Return the (X, Y) coordinate for the center point of the cell that contains the specified text.  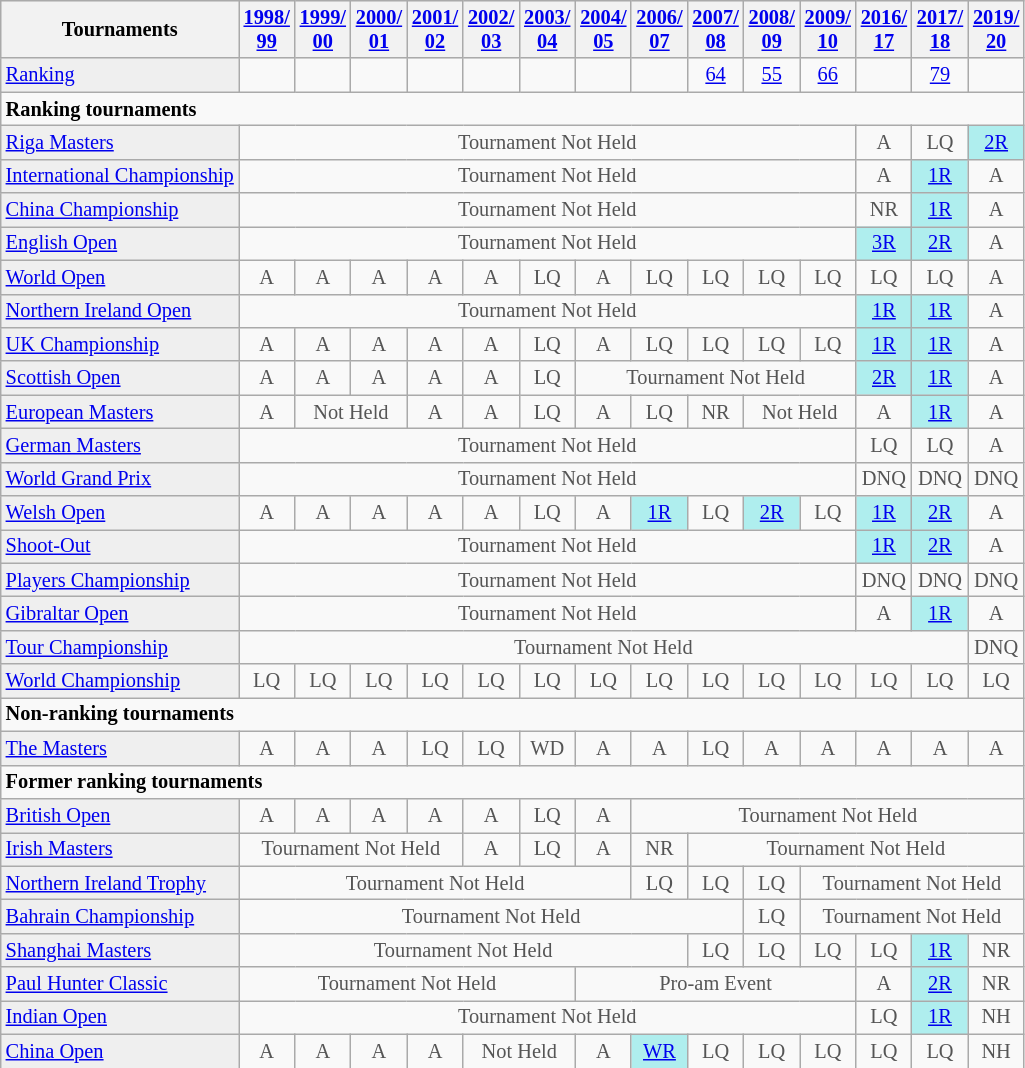
Scottish Open (120, 378)
China Open (120, 1051)
Players Championship (120, 580)
Former ranking tournaments (512, 782)
European Masters (120, 412)
2007/08 (716, 29)
2016/17 (884, 29)
Welsh Open (120, 513)
1999/00 (323, 29)
2001/02 (435, 29)
WR (659, 1051)
Tour Championship (120, 647)
Pro-am Event (716, 984)
Northern Ireland Trophy (120, 883)
Indian Open (120, 1017)
The Masters (120, 748)
2003/04 (547, 29)
Non-ranking tournaments (512, 714)
German Masters (120, 445)
3R (884, 243)
Tournaments (120, 29)
WD (547, 748)
Bahrain Championship (120, 916)
2006/07 (659, 29)
55 (772, 75)
64 (716, 75)
English Open (120, 243)
China Championship (120, 210)
Irish Masters (120, 849)
World Championship (120, 681)
2017/18 (940, 29)
2004/05 (603, 29)
2009/10 (828, 29)
World Grand Prix (120, 479)
66 (828, 75)
2000/01 (379, 29)
2002/03 (491, 29)
2008/09 (772, 29)
UK Championship (120, 344)
British Open (120, 815)
Gibraltar Open (120, 613)
2019/20 (996, 29)
Paul Hunter Classic (120, 984)
Shanghai Masters (120, 950)
Shoot-Out (120, 546)
79 (940, 75)
Northern Ireland Open (120, 311)
International Championship (120, 176)
Ranking tournaments (512, 109)
1998/99 (267, 29)
Ranking (120, 75)
Riga Masters (120, 142)
World Open (120, 277)
